Scan for the cell matching the given text and deliver its (x, y) coordinate at center. 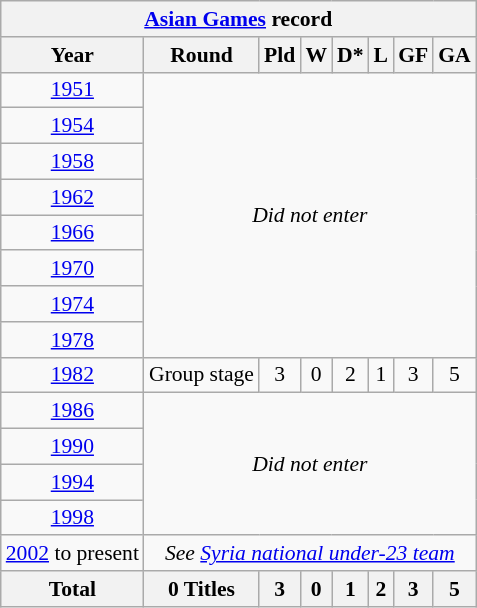
1982 (72, 375)
1962 (72, 197)
D* (350, 55)
Year (72, 55)
Round (202, 55)
1994 (72, 482)
1990 (72, 447)
Total (72, 589)
W (316, 55)
L (382, 55)
2002 to present (72, 554)
1970 (72, 269)
1998 (72, 518)
1978 (72, 340)
Group stage (202, 375)
1951 (72, 90)
1966 (72, 233)
1958 (72, 162)
1954 (72, 126)
Pld (280, 55)
GA (454, 55)
0 Titles (202, 589)
See Syria national under-23 team (310, 554)
1974 (72, 304)
GF (413, 55)
1986 (72, 411)
Asian Games record (238, 19)
